Scan for the cell matching the given text and deliver its [x, y] coordinate at center. 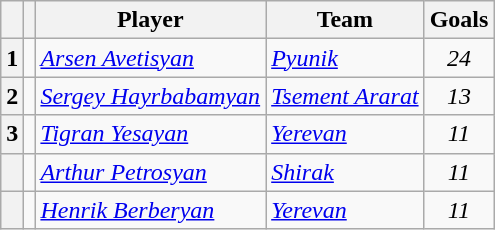
1 [12, 58]
Tsement Ararat [345, 96]
Team [345, 20]
Goals [459, 20]
24 [459, 58]
2 [12, 96]
Arthur Petrosyan [150, 172]
3 [12, 134]
Sergey Hayrbabamyan [150, 96]
Henrik Berberyan [150, 210]
Shirak [345, 172]
Tigran Yesayan [150, 134]
Arsen Avetisyan [150, 58]
Player [150, 20]
13 [459, 96]
Pyunik [345, 58]
